From the cell containing the given text, extract its center point as (X, Y) coordinate. 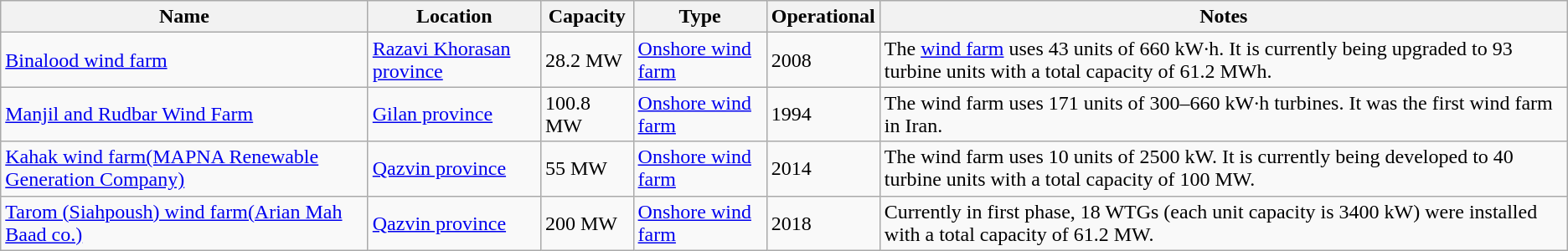
Notes (1223, 17)
The wind farm uses 171 units of 300–660 kW·h turbines. It was the first wind farm in Iran. (1223, 114)
2018 (823, 223)
Name (184, 17)
Gilan province (454, 114)
1994 (823, 114)
The wind farm uses 10 units of 2500 kW. It is currently being developed to 40 turbine units with a total capacity of 100 MW. (1223, 169)
Type (700, 17)
Operational (823, 17)
Kahak wind farm(MAPNA Renewable Generation Company) (184, 169)
200 MW (586, 223)
2008 (823, 60)
Binalood wind farm (184, 60)
Tarom (Siahpoush) wind farm(Arian Mah Baad co.) (184, 223)
2014 (823, 169)
Razavi Khorasan province (454, 60)
28.2 MW (586, 60)
Manjil and Rudbar Wind Farm (184, 114)
Capacity (586, 17)
100.8 MW (586, 114)
Currently in first phase, 18 WTGs (each unit capacity is 3400 kW) were installed with a total capacity of 61.2 MW. (1223, 223)
55 MW (586, 169)
Location (454, 17)
The wind farm uses 43 units of 660 kW·h. It is currently being upgraded to 93 turbine units with a total capacity of 61.2 MWh. (1223, 60)
